Return the (x, y) coordinate for the center point of the cell that contains the specified text.  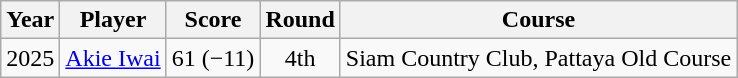
Year (30, 20)
2025 (30, 58)
4th (300, 58)
Siam Country Club, Pattaya Old Course (538, 58)
Player (113, 20)
Akie Iwai (113, 58)
61 (−11) (213, 58)
Course (538, 20)
Score (213, 20)
Round (300, 20)
